Detect which cell encompasses the target text, then output its (x, y) center coordinate. 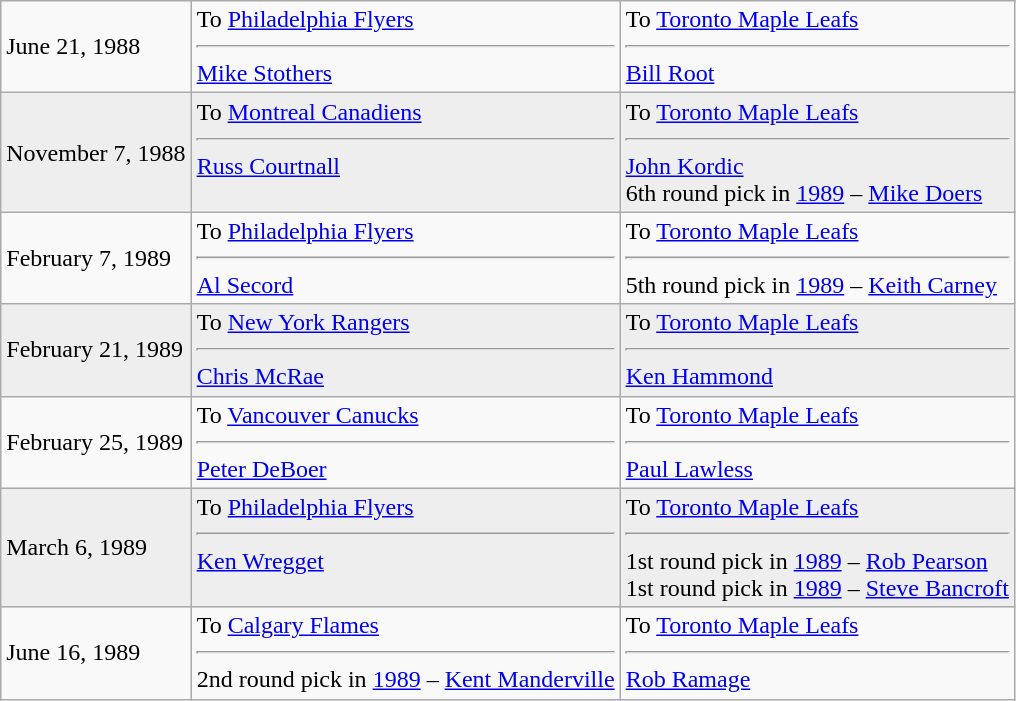
To Vancouver CanucksPeter DeBoer (406, 442)
To Toronto Maple Leafs1st round pick in 1989 – Rob Pearson 1st round pick in 1989 – Steve Bancroft (817, 548)
To Philadelphia FlyersKen Wregget (406, 548)
To Toronto Maple LeafsPaul Lawless (817, 442)
To Toronto Maple LeafsJohn Kordic 6th round pick in 1989 – Mike Doers (817, 152)
To Toronto Maple LeafsRob Ramage (817, 653)
February 25, 1989 (96, 442)
To New York RangersChris McRae (406, 350)
June 16, 1989 (96, 653)
To Toronto Maple Leafs5th round pick in 1989 – Keith Carney (817, 258)
June 21, 1988 (96, 47)
March 6, 1989 (96, 548)
To Toronto Maple LeafsBill Root (817, 47)
To Philadelphia FlyersAl Secord (406, 258)
February 21, 1989 (96, 350)
To Toronto Maple LeafsKen Hammond (817, 350)
To Philadelphia FlyersMike Stothers (406, 47)
February 7, 1989 (96, 258)
To Calgary Flames2nd round pick in 1989 – Kent Manderville (406, 653)
November 7, 1988 (96, 152)
To Montreal CanadiensRuss Courtnall (406, 152)
